Locate the cell with the specified text and output its [x, y] center coordinate. 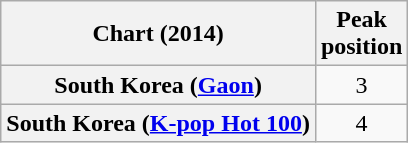
South Korea (Gaon) [158, 85]
4 [361, 123]
Chart (2014) [158, 34]
3 [361, 85]
South Korea (K-pop Hot 100) [158, 123]
Peakposition [361, 34]
